Return the (X, Y) coordinate for the center point of the cell that contains the specified text.  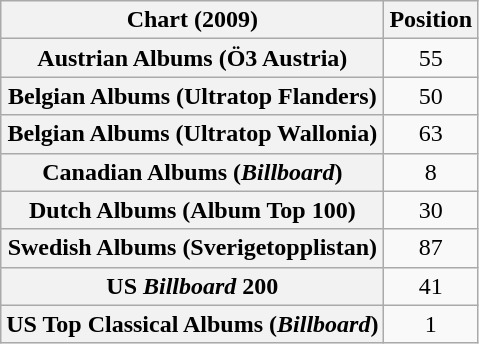
63 (431, 134)
Chart (2009) (192, 20)
87 (431, 248)
41 (431, 286)
US Billboard 200 (192, 286)
Belgian Albums (Ultratop Flanders) (192, 96)
8 (431, 172)
US Top Classical Albums (Billboard) (192, 324)
55 (431, 58)
Swedish Albums (Sverigetopplistan) (192, 248)
1 (431, 324)
Dutch Albums (Album Top 100) (192, 210)
Canadian Albums (Billboard) (192, 172)
Position (431, 20)
30 (431, 210)
Belgian Albums (Ultratop Wallonia) (192, 134)
50 (431, 96)
Austrian Albums (Ö3 Austria) (192, 58)
